Provide the (X, Y) coordinate of the cell's center where the given text is located.  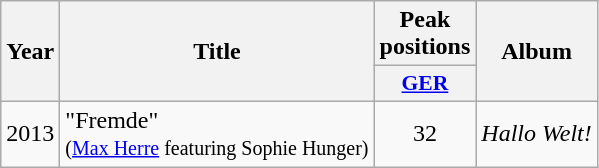
Peak positions (425, 34)
GER (425, 84)
2013 (30, 134)
32 (425, 134)
Year (30, 52)
"Fremde"(Max Herre featuring Sophie Hunger) (217, 134)
Title (217, 52)
Hallo Welt! (537, 134)
Album (537, 52)
